Pinpoint the cell where the given text exists, returning its (x, y) midpoint coordinate. 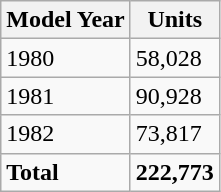
73,817 (174, 134)
Model Year (66, 20)
90,928 (174, 96)
Units (174, 20)
1980 (66, 58)
1981 (66, 96)
58,028 (174, 58)
222,773 (174, 172)
Total (66, 172)
1982 (66, 134)
